Detect which cell encompasses the target text, then output its (X, Y) center coordinate. 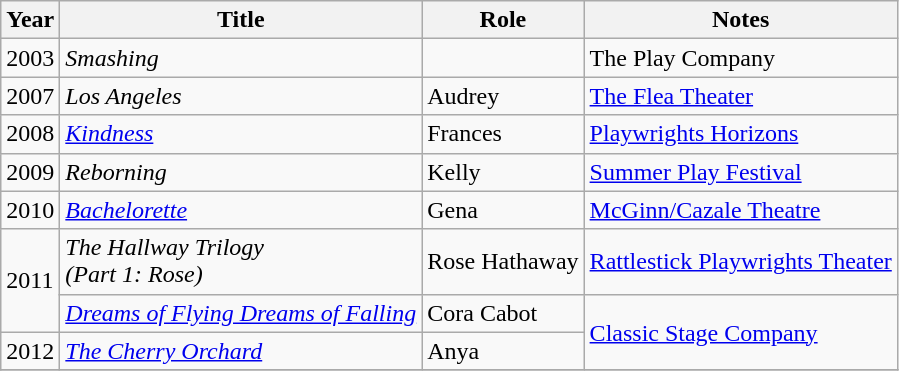
Reborning (241, 172)
2012 (30, 351)
2007 (30, 96)
Summer Play Festival (740, 172)
Classic Stage Company (740, 332)
Audrey (503, 96)
Title (241, 20)
Year (30, 20)
2010 (30, 210)
The Play Company (740, 58)
Rose Hathaway (503, 262)
Kelly (503, 172)
2009 (30, 172)
Los Angeles (241, 96)
Playwrights Horizons (740, 134)
Smashing (241, 58)
The Flea Theater (740, 96)
The Hallway Trilogy (Part 1: Rose) (241, 262)
Frances (503, 134)
Kindness (241, 134)
Rattlestick Playwrights Theater (740, 262)
The Cherry Orchard (241, 351)
McGinn/Cazale Theatre (740, 210)
2011 (30, 280)
Anya (503, 351)
2008 (30, 134)
2003 (30, 58)
Cora Cabot (503, 313)
Gena (503, 210)
Role (503, 20)
Notes (740, 20)
Dreams of Flying Dreams of Falling (241, 313)
Bachelorette (241, 210)
